Return the (x, y) coordinate for the center point of the cell that contains the specified text.  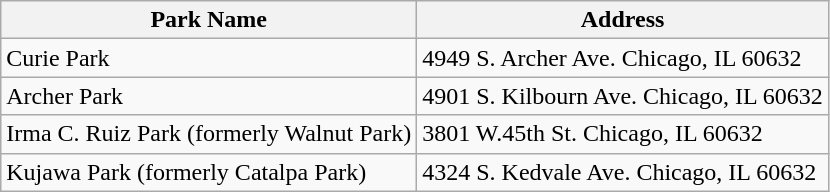
Kujawa Park (formerly Catalpa Park) (209, 172)
4901 S. Kilbourn Ave. Chicago, IL 60632 (623, 96)
Irma C. Ruiz Park (formerly Walnut Park) (209, 134)
Curie Park (209, 58)
4949 S. Archer Ave. Chicago, IL 60632 (623, 58)
3801 W.45th St. Chicago, IL 60632 (623, 134)
Park Name (209, 20)
4324 S. Kedvale Ave. Chicago, IL 60632 (623, 172)
Archer Park (209, 96)
Address (623, 20)
